Search for the cell housing the specified text and yield its (X, Y) center coordinate. 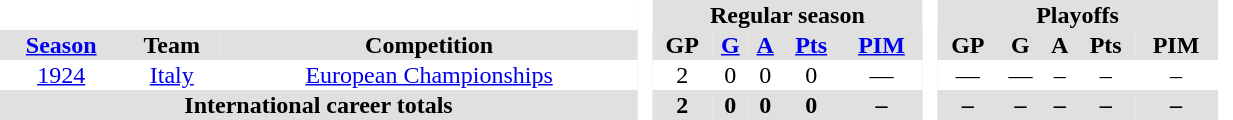
Season (61, 45)
Competition (429, 45)
European Championships (429, 75)
1924 (61, 75)
International career totals (318, 105)
Playoffs (1078, 15)
Team (172, 45)
Italy (172, 75)
Regular season (788, 15)
